Find where the given text appears and provide that cell's center as [x, y] coordinate. 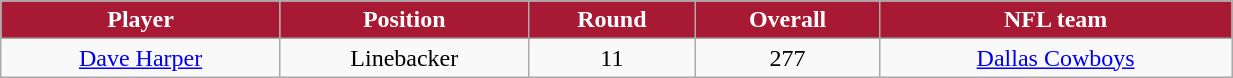
Position [404, 20]
11 [612, 58]
Player [141, 20]
Dallas Cowboys [1056, 58]
Dave Harper [141, 58]
Overall [788, 20]
277 [788, 58]
Round [612, 20]
NFL team [1056, 20]
Linebacker [404, 58]
